Determine the (X, Y) coordinate at the center of the cell enclosing the given text.  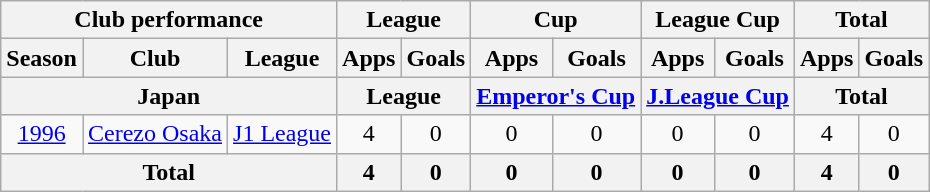
Cerezo Osaka (154, 134)
Emperor's Cup (556, 96)
J1 League (282, 134)
League Cup (718, 20)
Season (42, 58)
Cup (556, 20)
J.League Cup (718, 96)
Club (154, 58)
Japan (169, 96)
1996 (42, 134)
Club performance (169, 20)
